Extract the [X, Y] coordinate from the center of the cell holding the provided text.  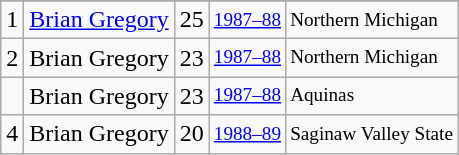
Saginaw Valley State [372, 134]
25 [192, 20]
1 [12, 20]
20 [192, 134]
1988–89 [247, 134]
Aquinas [372, 96]
2 [12, 58]
4 [12, 134]
